Pinpoint the cell where the given text exists, returning its [X, Y] midpoint coordinate. 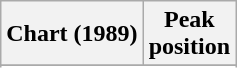
Peakposition [189, 34]
Chart (1989) [72, 34]
